For the text-containing cell, return its midpoint in [x, y] coordinate format. 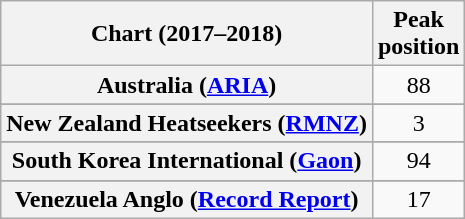
Peak position [418, 34]
New Zealand Heatseekers (RMNZ) [187, 123]
South Korea International (Gaon) [187, 161]
88 [418, 85]
Venezuela Anglo (Record Report) [187, 199]
17 [418, 199]
Chart (2017–2018) [187, 34]
94 [418, 161]
3 [418, 123]
Australia (ARIA) [187, 85]
